Provide the (X, Y) coordinate of the cell's center where the given text is located.  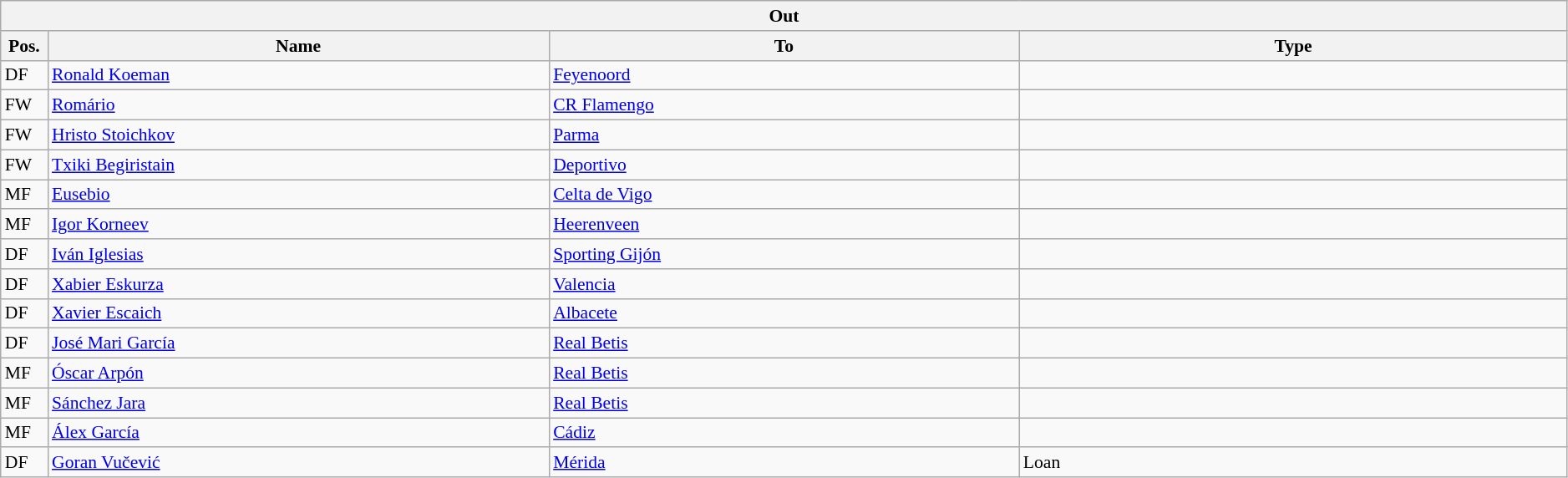
Iván Iglesias (298, 254)
Mérida (784, 463)
Txiki Begiristain (298, 165)
Cádiz (784, 433)
Xavier Escaich (298, 313)
Type (1293, 46)
Eusebio (298, 195)
CR Flamengo (784, 105)
Loan (1293, 463)
Valencia (784, 284)
Igor Korneev (298, 225)
Sporting Gijón (784, 254)
José Mari García (298, 343)
Álex García (298, 433)
Deportivo (784, 165)
Heerenveen (784, 225)
Goran Vučević (298, 463)
Hristo Stoichkov (298, 135)
Name (298, 46)
Pos. (24, 46)
Celta de Vigo (784, 195)
Xabier Eskurza (298, 284)
Ronald Koeman (298, 75)
Parma (784, 135)
To (784, 46)
Sánchez Jara (298, 403)
Albacete (784, 313)
Óscar Arpón (298, 374)
Romário (298, 105)
Out (784, 16)
Feyenoord (784, 75)
